Scan for the cell matching the given text and deliver its [x, y] coordinate at center. 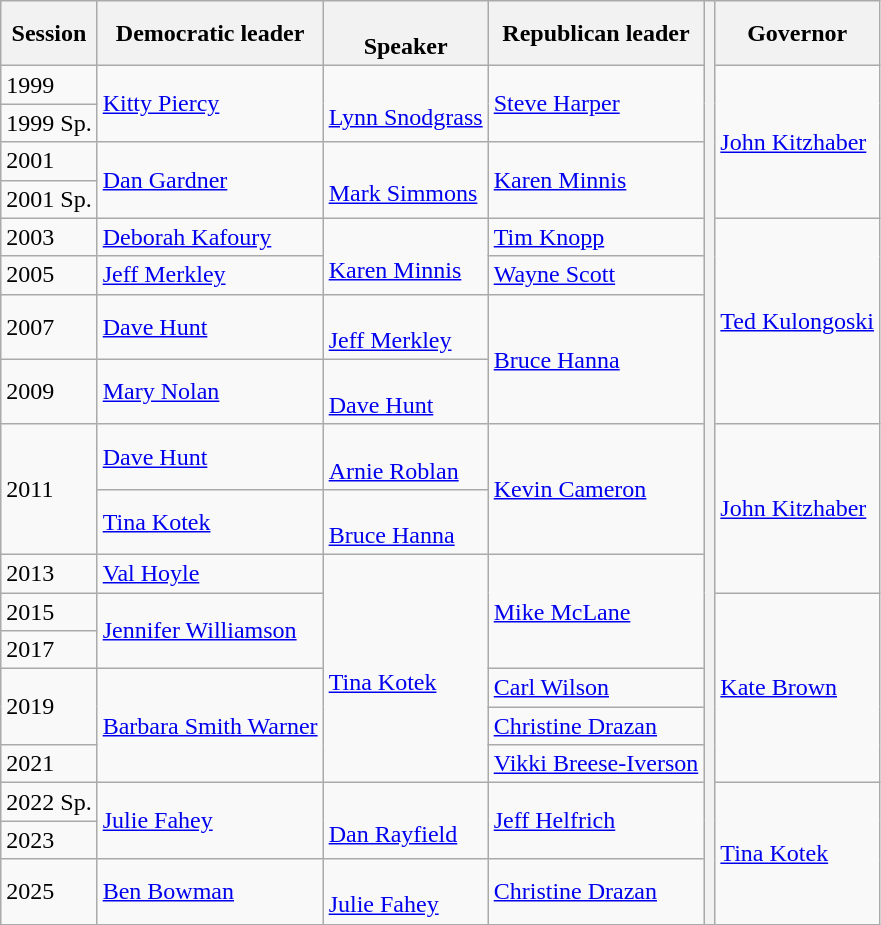
Session [49, 34]
Kitty Piercy [210, 104]
Steve Harper [596, 104]
Kevin Cameron [596, 489]
2019 [49, 707]
Dan Gardner [210, 180]
Wayne Scott [596, 275]
2001 Sp. [49, 199]
Deborah Kafoury [210, 237]
Val Hoyle [210, 573]
2023 [49, 840]
Governor [798, 34]
2021 [49, 764]
Ben Bowman [210, 892]
Tim Knopp [596, 237]
Jeff Helfrich [596, 821]
Ted Kulongoski [798, 321]
2009 [49, 392]
1999 Sp. [49, 123]
Mark Simmons [406, 180]
Republican leader [596, 34]
Carl Wilson [596, 688]
Mary Nolan [210, 392]
Democratic leader [210, 34]
2017 [49, 650]
Vikki Breese-Iverson [596, 764]
Lynn Snodgrass [406, 104]
Dan Rayfield [406, 821]
2005 [49, 275]
2003 [49, 237]
Kate Brown [798, 687]
2007 [49, 326]
2011 [49, 489]
Jennifer Williamson [210, 630]
1999 [49, 85]
2022 Sp. [49, 802]
2025 [49, 892]
Mike McLane [596, 611]
Barbara Smith Warner [210, 726]
Arnie Roblan [406, 456]
Speaker [406, 34]
2015 [49, 611]
2001 [49, 161]
2013 [49, 573]
